Locate the cell with the specified text and output its [x, y] center coordinate. 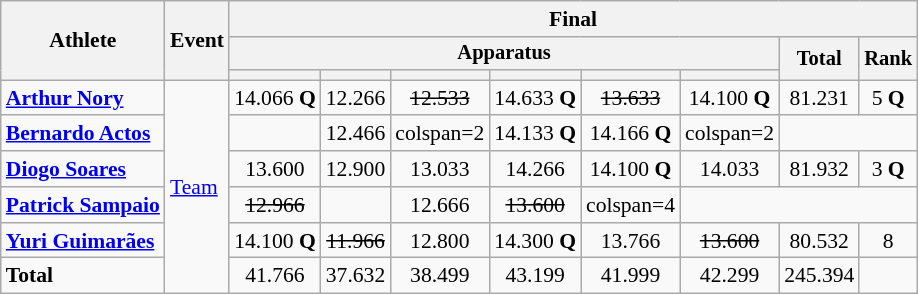
37.632 [356, 276]
Athlete [83, 40]
38.499 [440, 276]
41.766 [275, 276]
Apparatus [504, 54]
Event [197, 40]
Diogo Soares [83, 169]
12.800 [440, 241]
14.300 Q [535, 241]
Arthur Nory [83, 98]
245.394 [819, 276]
12.900 [356, 169]
13.033 [440, 169]
14.166 Q [630, 134]
41.999 [630, 276]
14.066 Q [275, 98]
colspan=4 [630, 205]
13.766 [630, 241]
12.966 [275, 205]
Team [197, 187]
12.466 [356, 134]
5 Q [888, 98]
14.633 Q [535, 98]
12.666 [440, 205]
80.532 [819, 241]
14.266 [535, 169]
Rank [888, 58]
8 [888, 241]
13.633 [630, 98]
Patrick Sampaio [83, 205]
Bernardo Actos [83, 134]
14.033 [730, 169]
81.932 [819, 169]
81.231 [819, 98]
42.299 [730, 276]
Final [573, 19]
3 Q [888, 169]
Yuri Guimarães [83, 241]
11.966 [356, 241]
12.266 [356, 98]
14.133 Q [535, 134]
43.199 [535, 276]
12.533 [440, 98]
